Determine the (X, Y) coordinate at the center of the cell enclosing the given text.  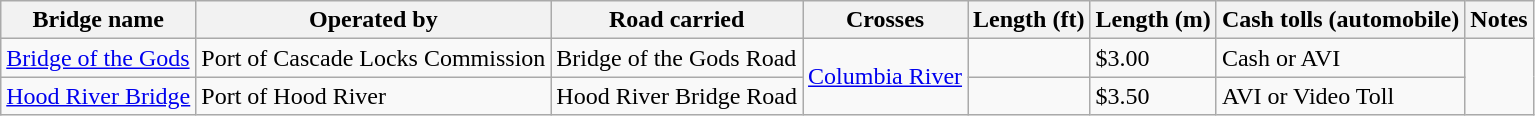
Columbia River (886, 77)
AVI or Video Toll (1340, 96)
Road carried (677, 20)
Cash or AVI (1340, 58)
Cash tolls (automobile) (1340, 20)
Length (ft) (1029, 20)
Bridge name (98, 20)
Port of Cascade Locks Commission (374, 58)
Length (m) (1153, 20)
$3.50 (1153, 96)
Notes (1499, 20)
Crosses (886, 20)
Hood River Bridge Road (677, 96)
Hood River Bridge (98, 96)
Bridge of the Gods Road (677, 58)
Operated by (374, 20)
Port of Hood River (374, 96)
$3.00 (1153, 58)
Bridge of the Gods (98, 58)
